Pinpoint the cell where the given text exists, returning its [X, Y] midpoint coordinate. 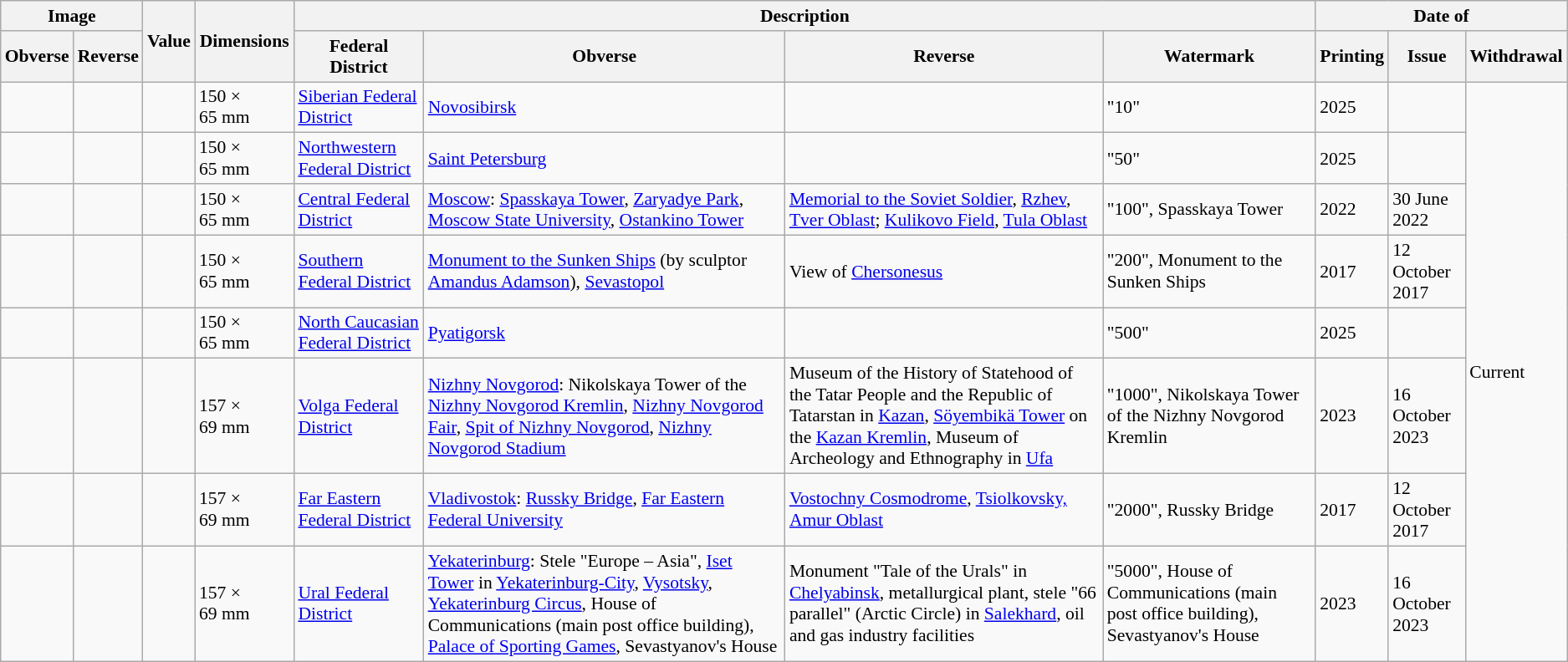
Monument "Tale of the Urals" in Chelyabinsk, metallurgical plant, stele "66 parallel" (Arctic Circle) in Salekhard, oil and gas industry facilities [944, 603]
Date of [1441, 16]
Southern Federal District [358, 271]
Watermark [1209, 57]
Current [1515, 371]
"500" [1209, 333]
"5000", House of Communications (main post office building), Sevastyanov's House [1209, 603]
30 June 2022 [1427, 209]
Moscow: Spasskaya Tower, Zaryadye Park, Moscow State University, Ostankino Tower [605, 209]
Saint Petersburg [605, 159]
Northwestern Federal District [358, 159]
Far Eastern Federal District [358, 510]
Nizhny Novgorod: Nikolskaya Tower of the Nizhny Novgorod Kremlin, Nizhny Novgorod Fair, Spit of Nizhny Novgorod, Nizhny Novgorod Stadium [605, 416]
Pyatigorsk [605, 333]
2022 [1351, 209]
"200", Monument to the Sunken Ships [1209, 271]
Printing [1351, 57]
Siberian Federal District [358, 107]
Image [72, 16]
"1000", Nikolskaya Tower of the Nizhny Novgorod Kremlin [1209, 416]
View of Chersonesus [944, 271]
Issue [1427, 57]
"50" [1209, 159]
Value [169, 42]
Withdrawal [1515, 57]
Central Federal District [358, 209]
Vladivostok: Russky Bridge, Far Eastern Federal University [605, 510]
"2000", Russky Bridge [1209, 510]
Description [804, 16]
Volga Federal District [358, 416]
Vostochny Cosmodrome, Tsiolkovsky, Amur Oblast [944, 510]
"10" [1209, 107]
Novosibirsk [605, 107]
North Caucasian Federal District [358, 333]
Federal District [358, 57]
"100", Spasskaya Tower [1209, 209]
Ural Federal District [358, 603]
Memorial to the Soviet Soldier, Rzhev, Tver Oblast; Kulikovo Field, Tula Oblast [944, 209]
Dimensions [244, 42]
Monument to the Sunken Ships (by sculptor Amandus Adamson), Sevastopol [605, 271]
